Return the (x, y) coordinate for the center point of the cell that contains the specified text.  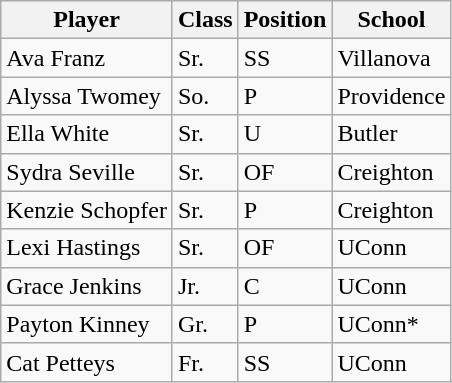
Payton Kinney (87, 324)
Position (285, 20)
Class (205, 20)
Butler (392, 134)
C (285, 286)
Ella White (87, 134)
Jr. (205, 286)
Fr. (205, 362)
Lexi Hastings (87, 248)
Player (87, 20)
Sydra Seville (87, 172)
UConn* (392, 324)
School (392, 20)
Cat Petteys (87, 362)
Providence (392, 96)
So. (205, 96)
Villanova (392, 58)
Gr. (205, 324)
U (285, 134)
Ava Franz (87, 58)
Grace Jenkins (87, 286)
Kenzie Schopfer (87, 210)
Alyssa Twomey (87, 96)
